From the cell containing the given text, extract its center point as [X, Y] coordinate. 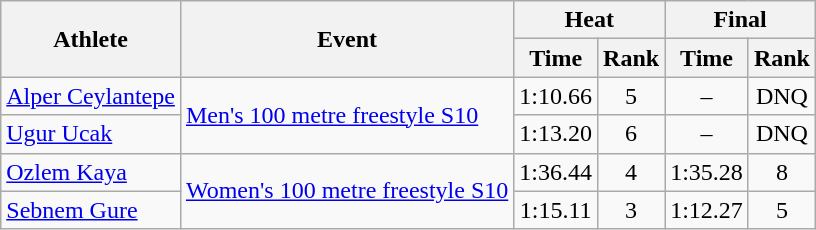
6 [632, 134]
Men's 100 metre freestyle S10 [346, 115]
Sebnem Gure [91, 210]
Alper Ceylantepe [91, 96]
1:13.20 [556, 134]
3 [632, 210]
Ugur Ucak [91, 134]
Heat [590, 20]
Athlete [91, 39]
Ozlem Kaya [91, 172]
1:10.66 [556, 96]
Women's 100 metre freestyle S10 [346, 191]
1:36.44 [556, 172]
Event [346, 39]
4 [632, 172]
1:15.11 [556, 210]
Final [740, 20]
8 [782, 172]
1:35.28 [707, 172]
1:12.27 [707, 210]
